Extract the [X, Y] coordinate from the center of the cell holding the provided text.  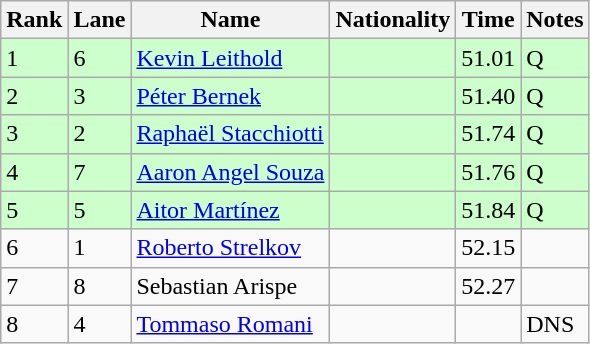
Notes [555, 20]
Nationality [393, 20]
Time [488, 20]
52.27 [488, 286]
Aitor Martínez [230, 210]
51.74 [488, 134]
51.76 [488, 172]
Lane [100, 20]
Aaron Angel Souza [230, 172]
Kevin Leithold [230, 58]
Name [230, 20]
52.15 [488, 248]
Roberto Strelkov [230, 248]
Péter Bernek [230, 96]
51.01 [488, 58]
Rank [34, 20]
Tommaso Romani [230, 324]
51.40 [488, 96]
DNS [555, 324]
Raphaël Stacchiotti [230, 134]
Sebastian Arispe [230, 286]
51.84 [488, 210]
